Extract the (x, y) coordinate from the center of the cell holding the provided text.  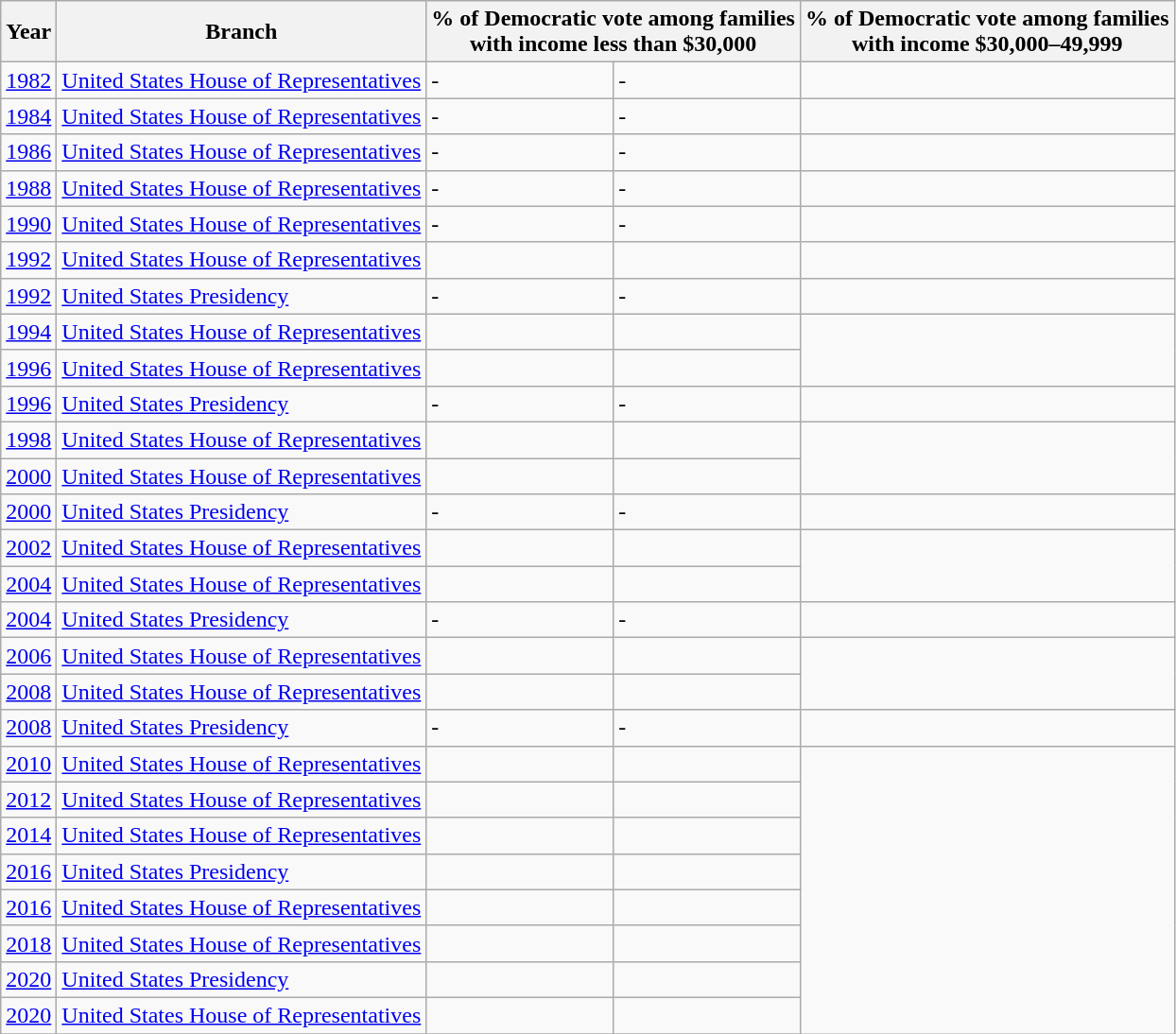
2014 (28, 836)
Year (28, 32)
2002 (28, 548)
% of Democratic vote among familieswith income $30,000–49,999 (987, 32)
1984 (28, 116)
2010 (28, 764)
Branch (242, 32)
1998 (28, 439)
1990 (28, 224)
% of Democratic vote among familieswith income less than $30,000 (614, 32)
2012 (28, 800)
2006 (28, 656)
1988 (28, 188)
1982 (28, 80)
1986 (28, 152)
1994 (28, 332)
2018 (28, 943)
